Return the (x, y) coordinate for the center point of the cell that contains the specified text.  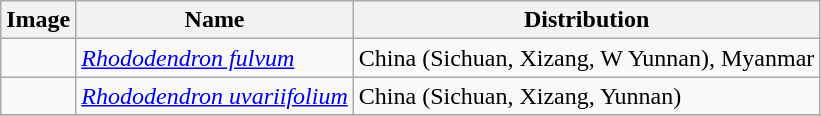
Distribution (586, 20)
Image (38, 20)
China (Sichuan, Xizang, W Yunnan), Myanmar (586, 58)
Rhododendron fulvum (215, 58)
China (Sichuan, Xizang, Yunnan) (586, 96)
Name (215, 20)
Rhododendron uvariifolium (215, 96)
